Search for the cell housing the specified text and yield its (X, Y) center coordinate. 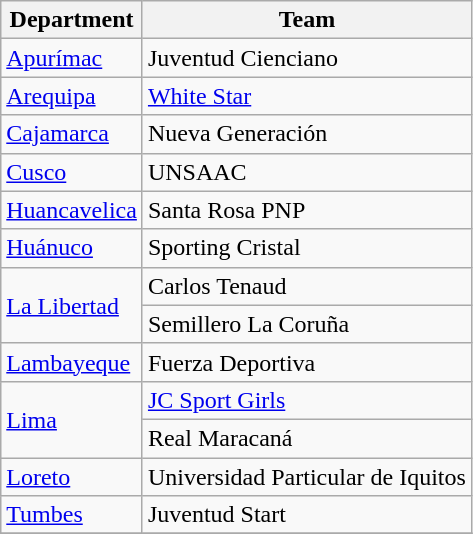
Universidad Particular de Iquitos (306, 477)
Cajamarca (72, 134)
Real Maracaná (306, 438)
Sporting Cristal (306, 248)
Juventud Start (306, 515)
Huánuco (72, 248)
JC Sport Girls (306, 400)
Nueva Generación (306, 134)
Loreto (72, 477)
Carlos Tenaud (306, 286)
Department (72, 20)
Arequipa (72, 96)
Huancavelica (72, 210)
Lambayeque (72, 362)
Team (306, 20)
Santa Rosa PNP (306, 210)
Tumbes (72, 515)
UNSAAC (306, 172)
White Star (306, 96)
Apurímac (72, 58)
La Libertad (72, 305)
Semillero La Coruña (306, 324)
Juventud Cienciano (306, 58)
Fuerza Deportiva (306, 362)
Cusco (72, 172)
Lima (72, 419)
